Find where the given text appears and provide that cell's center as (X, Y) coordinate. 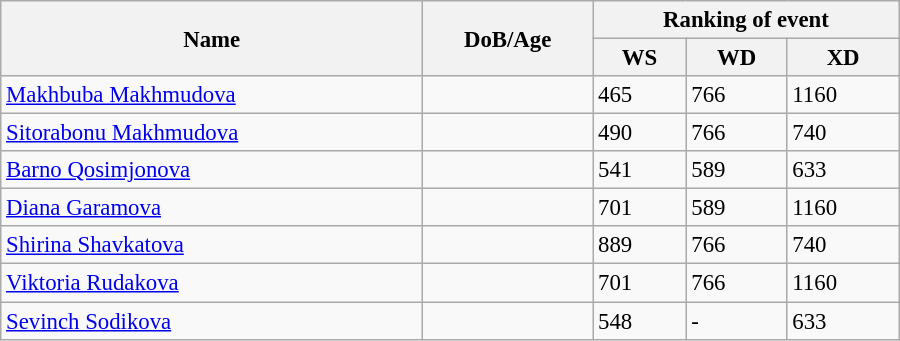
Name (212, 38)
Diana Garamova (212, 208)
Ranking of event (746, 20)
465 (640, 95)
889 (640, 245)
- (736, 321)
Barno Qosimjonova (212, 170)
Sevinch Sodikova (212, 321)
Shirina Shavkatova (212, 245)
XD (843, 58)
Makhbuba Makhmudova (212, 95)
DoB/Age (508, 38)
541 (640, 170)
WS (640, 58)
Viktoria Rudakova (212, 283)
WD (736, 58)
490 (640, 133)
Sitorabonu Makhmudova (212, 133)
548 (640, 321)
